Locate the cell with the specified text and output its (x, y) center coordinate. 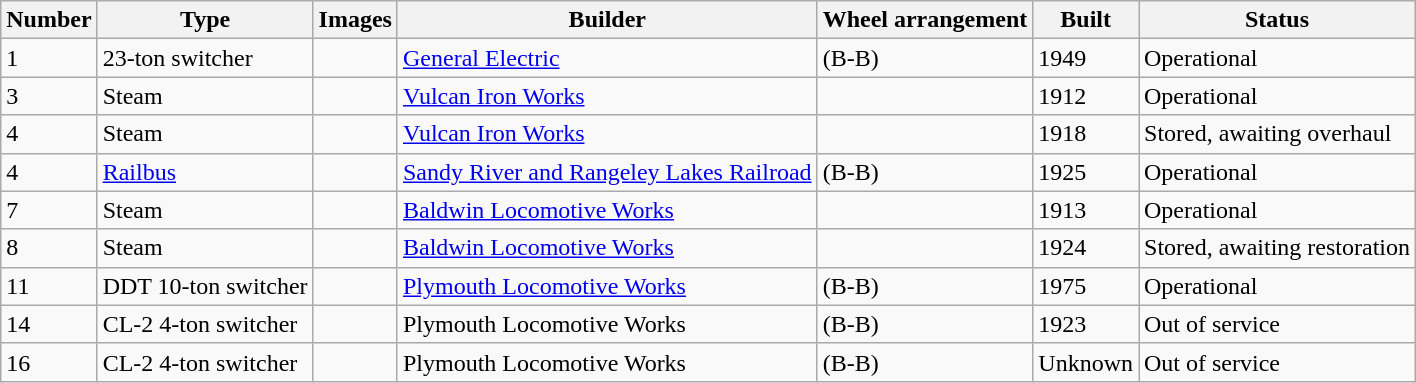
1923 (1086, 324)
Status (1276, 20)
7 (49, 210)
DDT 10-ton switcher (205, 286)
Stored, awaiting restoration (1276, 248)
1 (49, 58)
Number (49, 20)
Builder (607, 20)
11 (49, 286)
1949 (1086, 58)
1912 (1086, 96)
16 (49, 362)
Images (355, 20)
Wheel arrangement (925, 20)
1918 (1086, 134)
1975 (1086, 286)
Sandy River and Rangeley Lakes Railroad (607, 172)
Railbus (205, 172)
14 (49, 324)
Built (1086, 20)
1924 (1086, 248)
Type (205, 20)
General Electric (607, 58)
8 (49, 248)
Stored, awaiting overhaul (1276, 134)
Unknown (1086, 362)
23-ton switcher (205, 58)
1925 (1086, 172)
3 (49, 96)
1913 (1086, 210)
